Scan for the cell matching the given text and deliver its (x, y) coordinate at center. 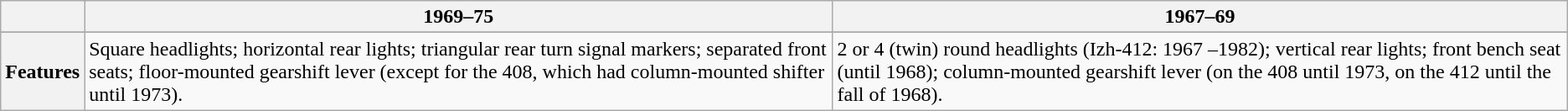
1967–69 (1199, 17)
Features (43, 71)
1969–75 (459, 17)
